Provide the [x, y] coordinate of the cell's center where the given text is located.  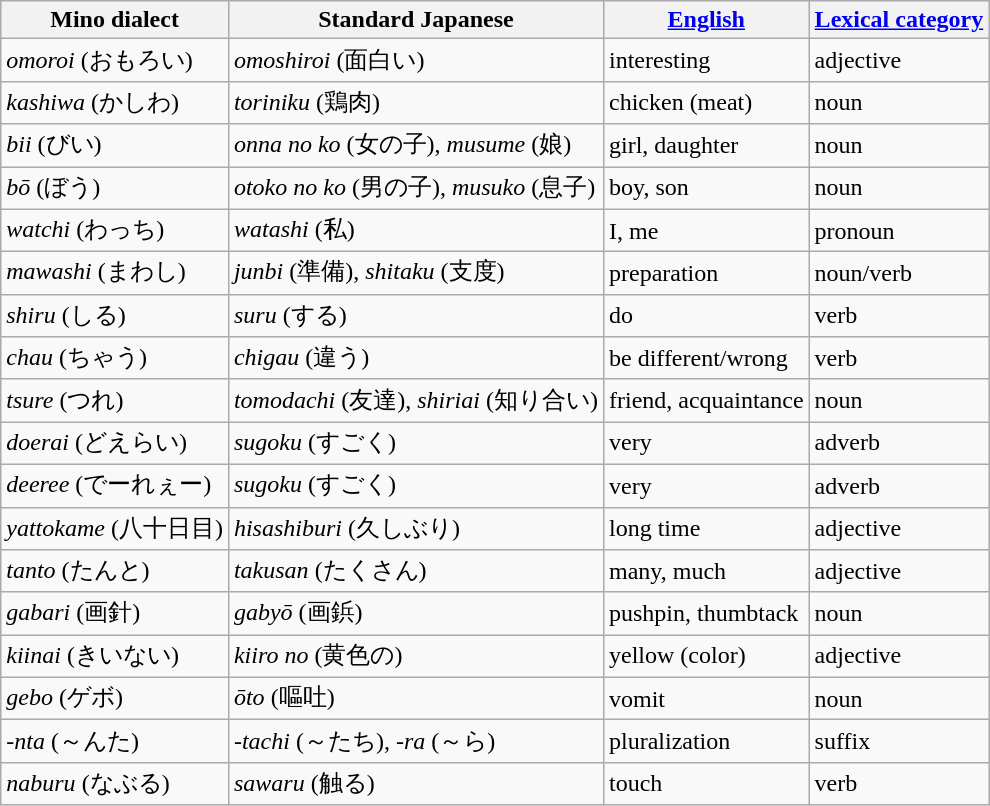
mawashi (まわし) [115, 274]
watashi (私) [416, 230]
pluralization [706, 742]
tanto (たんと) [115, 572]
do [706, 316]
gabyō (画鋲) [416, 614]
takusan (たくさん) [416, 572]
chigau (違う) [416, 358]
vomit [706, 698]
Standard Japanese [416, 20]
friend, acquaintance [706, 400]
gabari (画針) [115, 614]
Mino dialect [115, 20]
pronoun [899, 230]
kashiwa (かしわ) [115, 102]
gebo (ゲボ) [115, 698]
suffix [899, 742]
hisashiburi (久しぶり) [416, 528]
sawaru (触る) [416, 784]
omoroi (おもろい) [115, 60]
preparation [706, 274]
junbi (準備), shitaku (支度) [416, 274]
onna no ko (女の子), musume (娘) [416, 146]
interesting [706, 60]
naburu (なぶる) [115, 784]
long time [706, 528]
doerai (どえらい) [115, 444]
kiinai (きいない) [115, 656]
suru (する) [416, 316]
boy, son [706, 188]
-nta (～んた) [115, 742]
toriniku (鶏肉) [416, 102]
noun/verb [899, 274]
-tachi (～たち), -ra (～ら) [416, 742]
touch [706, 784]
bō (ぼう) [115, 188]
watchi (わっち) [115, 230]
yellow (color) [706, 656]
I, me [706, 230]
chicken (meat) [706, 102]
pushpin, thumbtack [706, 614]
girl, daughter [706, 146]
otoko no ko (男の子), musuko (息子) [416, 188]
chau (ちゃう) [115, 358]
yattokame (八十日目) [115, 528]
Lexical category [899, 20]
many, much [706, 572]
tsure (つれ) [115, 400]
be different/wrong [706, 358]
omoshiroi (面白い) [416, 60]
tomodachi (友達), shiriai (知り合い) [416, 400]
ōto (嘔吐) [416, 698]
kiiro no (黄色の) [416, 656]
bii (びい) [115, 146]
deeree (でーれぇー) [115, 486]
shiru (しる) [115, 316]
English [706, 20]
